Output the [X, Y] coordinate of the center of the cell containing the given text.  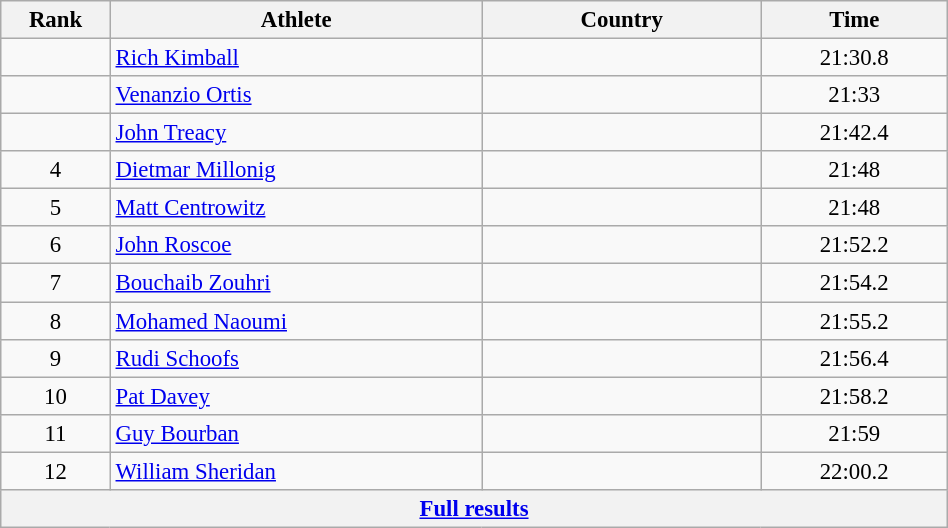
8 [56, 321]
Bouchaib Zouhri [296, 283]
Rudi Schoofs [296, 358]
21:52.2 [854, 245]
Venanzio Ortis [296, 95]
12 [56, 471]
21:58.2 [854, 396]
4 [56, 170]
John Treacy [296, 133]
Mohamed Naoumi [296, 321]
21:33 [854, 95]
Dietmar Millonig [296, 170]
Pat Davey [296, 396]
21:56.4 [854, 358]
21:42.4 [854, 133]
6 [56, 245]
9 [56, 358]
7 [56, 283]
21:59 [854, 433]
Rich Kimball [296, 58]
22:00.2 [854, 471]
Time [854, 20]
21:54.2 [854, 283]
21:55.2 [854, 321]
10 [56, 396]
Full results [474, 509]
11 [56, 433]
5 [56, 208]
John Roscoe [296, 245]
Rank [56, 20]
Country [622, 20]
Athlete [296, 20]
Matt Centrowitz [296, 208]
21:30.8 [854, 58]
Guy Bourban [296, 433]
William Sheridan [296, 471]
